Return the (X, Y) coordinate for the center point of the cell that contains the specified text.  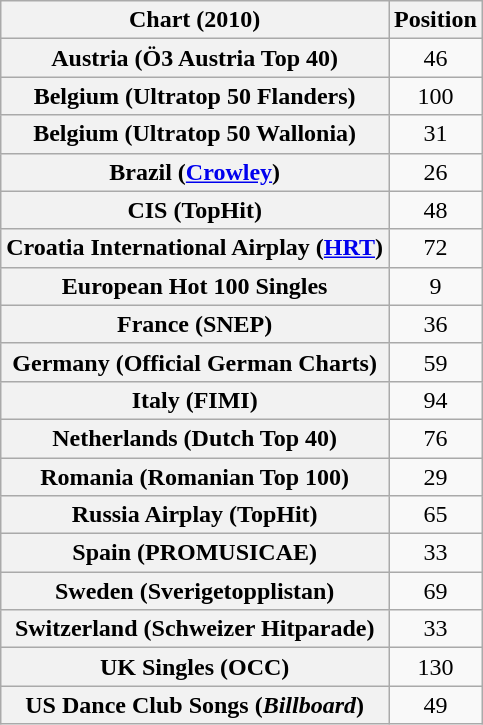
Switzerland (Schweizer Hitparade) (195, 629)
US Dance Club Songs (Billboard) (195, 705)
Netherlands (Dutch Top 40) (195, 438)
Brazil (Crowley) (195, 172)
Belgium (Ultratop 50 Wallonia) (195, 134)
CIS (TopHit) (195, 210)
European Hot 100 Singles (195, 286)
48 (436, 210)
Belgium (Ultratop 50 Flanders) (195, 96)
130 (436, 667)
69 (436, 591)
26 (436, 172)
Sweden (Sverigetopplistan) (195, 591)
France (SNEP) (195, 324)
100 (436, 96)
Germany (Official German Charts) (195, 362)
59 (436, 362)
46 (436, 58)
49 (436, 705)
94 (436, 400)
Russia Airplay (TopHit) (195, 515)
9 (436, 286)
Spain (PROMUSICAE) (195, 553)
Romania (Romanian Top 100) (195, 477)
UK Singles (OCC) (195, 667)
65 (436, 515)
76 (436, 438)
Austria (Ö3 Austria Top 40) (195, 58)
Italy (FIMI) (195, 400)
29 (436, 477)
Croatia International Airplay (HRT) (195, 248)
Chart (2010) (195, 20)
31 (436, 134)
36 (436, 324)
Position (436, 20)
72 (436, 248)
